Return [x, y] of the center of cell containing provided text 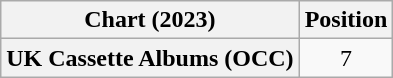
Position [346, 20]
7 [346, 58]
UK Cassette Albums (OCC) [150, 58]
Chart (2023) [150, 20]
